From the cell containing the given text, extract its center point as (x, y) coordinate. 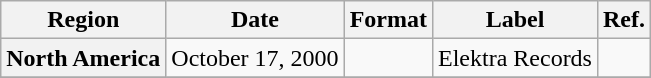
Format (388, 20)
Label (514, 20)
Elektra Records (514, 58)
October 17, 2000 (255, 58)
North America (84, 58)
Ref. (624, 20)
Date (255, 20)
Region (84, 20)
